Search for the cell housing the specified text and yield its [X, Y] center coordinate. 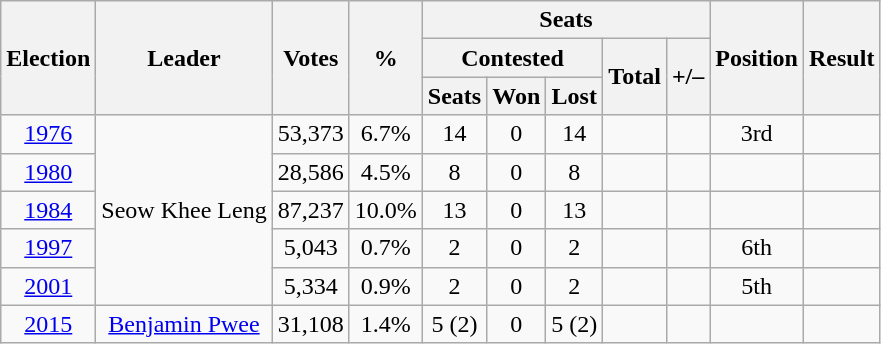
Votes [310, 58]
31,108 [310, 324]
5,043 [310, 248]
Total [635, 77]
+/– [688, 77]
87,237 [310, 210]
Benjamin Pwee [184, 324]
Contested [512, 58]
2015 [48, 324]
Leader [184, 58]
6.7% [386, 134]
53,373 [310, 134]
28,586 [310, 172]
% [386, 58]
0.9% [386, 286]
1980 [48, 172]
10.0% [386, 210]
Result [842, 58]
5,334 [310, 286]
3rd [757, 134]
Lost [574, 96]
1.4% [386, 324]
Won [516, 96]
1976 [48, 134]
1984 [48, 210]
Position [757, 58]
Election [48, 58]
4.5% [386, 172]
0.7% [386, 248]
1997 [48, 248]
Seow Khee Leng [184, 210]
6th [757, 248]
2001 [48, 286]
5th [757, 286]
